Capture the cell that displays the provided text and extract its (x, y) central coordinate. 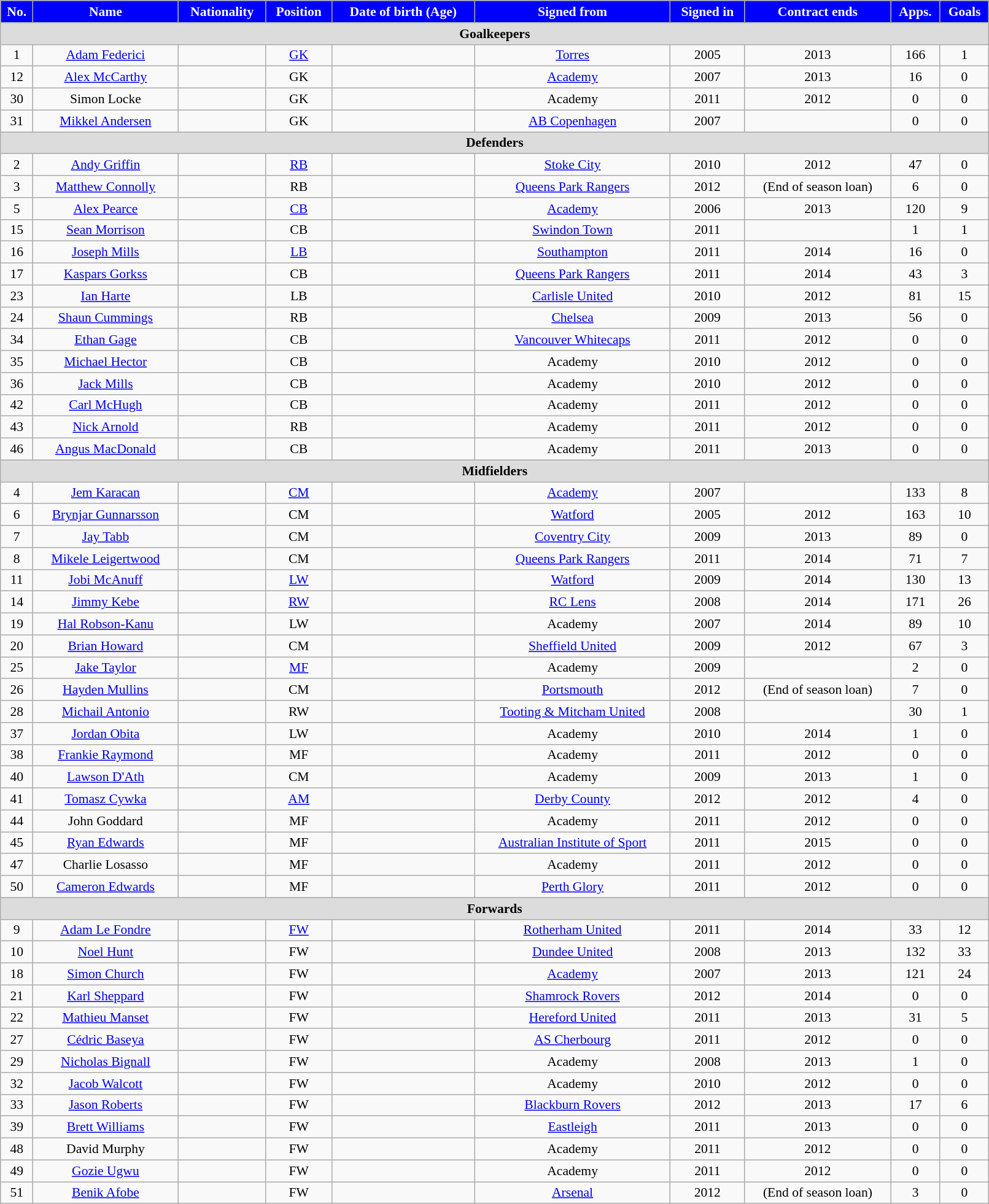
Karl Sheppard (106, 996)
AS Cherbourg (572, 1040)
Rotherham United (572, 930)
Signed from (572, 12)
166 (915, 55)
48 (17, 1149)
Position (298, 12)
Hal Robson-Kanu (106, 624)
Matthew Connolly (106, 187)
38 (17, 755)
Jack Mills (106, 384)
Frankie Raymond (106, 755)
Gozie Ugwu (106, 1171)
Alex McCarthy (106, 77)
Jacob Walcott (106, 1084)
Andy Griffin (106, 165)
Sheffield United (572, 646)
David Murphy (106, 1149)
56 (915, 318)
Torres (572, 55)
11 (17, 580)
Adam Le Fondre (106, 930)
Apps. (915, 12)
Kaspars Gorkss (106, 274)
45 (17, 843)
Hayden Mullins (106, 690)
Nicholas Bignall (106, 1062)
RC Lens (572, 602)
Simon Locke (106, 99)
Tomasz Cywka (106, 799)
Jordan Obita (106, 734)
34 (17, 340)
Tooting & Mitcham United (572, 712)
71 (915, 559)
Stoke City (572, 165)
Derby County (572, 799)
Ryan Edwards (106, 843)
Jake Taylor (106, 668)
23 (17, 296)
Hereford United (572, 1018)
Jimmy Kebe (106, 602)
2015 (818, 843)
Nick Arnold (106, 427)
2006 (707, 209)
21 (17, 996)
Sean Morrison (106, 230)
51 (17, 1193)
Michael Hector (106, 362)
Alex Pearce (106, 209)
37 (17, 734)
Eastleigh (572, 1127)
Nationality (222, 12)
Southampton (572, 252)
Portsmouth (572, 690)
Angus MacDonald (106, 449)
25 (17, 668)
Simon Church (106, 974)
39 (17, 1127)
AM (298, 799)
32 (17, 1084)
Benik Afobe (106, 1193)
Goalkeepers (495, 34)
42 (17, 405)
Shamrock Rovers (572, 996)
Defenders (495, 143)
Noel Hunt (106, 952)
81 (915, 296)
Australian Institute of Sport (572, 843)
Brian Howard (106, 646)
163 (915, 515)
28 (17, 712)
Brett Williams (106, 1127)
Jobi McAnuff (106, 580)
120 (915, 209)
Signed in (707, 12)
20 (17, 646)
Perth Glory (572, 887)
Name (106, 12)
49 (17, 1171)
44 (17, 821)
Jem Karacan (106, 493)
67 (915, 646)
Carlisle United (572, 296)
Blackburn Rovers (572, 1105)
Chelsea (572, 318)
171 (915, 602)
22 (17, 1018)
Brynjar Gunnarsson (106, 515)
Mathieu Manset (106, 1018)
John Goddard (106, 821)
Arsenal (572, 1193)
36 (17, 384)
Vancouver Whitecaps (572, 340)
Shaun Cummings (106, 318)
132 (915, 952)
50 (17, 887)
Jason Roberts (106, 1105)
Carl McHugh (106, 405)
Michail Antonio (106, 712)
121 (915, 974)
Ian Harte (106, 296)
Lawson D'Ath (106, 777)
13 (964, 580)
No. (17, 12)
19 (17, 624)
Goals (964, 12)
Cédric Baseya (106, 1040)
Charlie Losasso (106, 865)
Contract ends (818, 12)
46 (17, 449)
Adam Federici (106, 55)
35 (17, 362)
40 (17, 777)
27 (17, 1040)
AB Copenhagen (572, 121)
Coventry City (572, 537)
Dundee United (572, 952)
Date of birth (Age) (403, 12)
14 (17, 602)
Joseph Mills (106, 252)
29 (17, 1062)
41 (17, 799)
130 (915, 580)
133 (915, 493)
Mikkel Andersen (106, 121)
Jay Tabb (106, 537)
Swindon Town (572, 230)
Mikele Leigertwood (106, 559)
Midfielders (495, 471)
Ethan Gage (106, 340)
Cameron Edwards (106, 887)
18 (17, 974)
Forwards (495, 909)
